Output the [X, Y] coordinate of the center of the cell containing the given text.  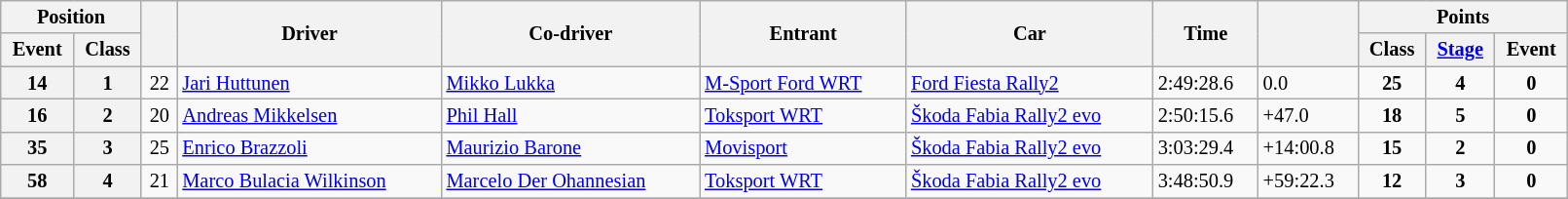
Ford Fiesta Rally2 [1030, 83]
Stage [1460, 50]
Andreas Mikkelsen [310, 115]
Jari Huttunen [310, 83]
Mikko Lukka [571, 83]
Points [1462, 17]
5 [1460, 115]
35 [37, 148]
Time [1206, 33]
Entrant [803, 33]
Maurizio Barone [571, 148]
Position [71, 17]
1 [107, 83]
+47.0 [1308, 115]
2:49:28.6 [1206, 83]
Driver [310, 33]
Marcelo Der Ohannesian [571, 181]
+59:22.3 [1308, 181]
+14:00.8 [1308, 148]
Marco Bulacia Wilkinson [310, 181]
16 [37, 115]
Enrico Brazzoli [310, 148]
22 [160, 83]
Co-driver [571, 33]
Phil Hall [571, 115]
18 [1392, 115]
2:50:15.6 [1206, 115]
58 [37, 181]
Car [1030, 33]
15 [1392, 148]
20 [160, 115]
Movisport [803, 148]
M-Sport Ford WRT [803, 83]
3:48:50.9 [1206, 181]
14 [37, 83]
21 [160, 181]
0.0 [1308, 83]
12 [1392, 181]
3:03:29.4 [1206, 148]
